From the cell containing the given text, extract its center point as (X, Y) coordinate. 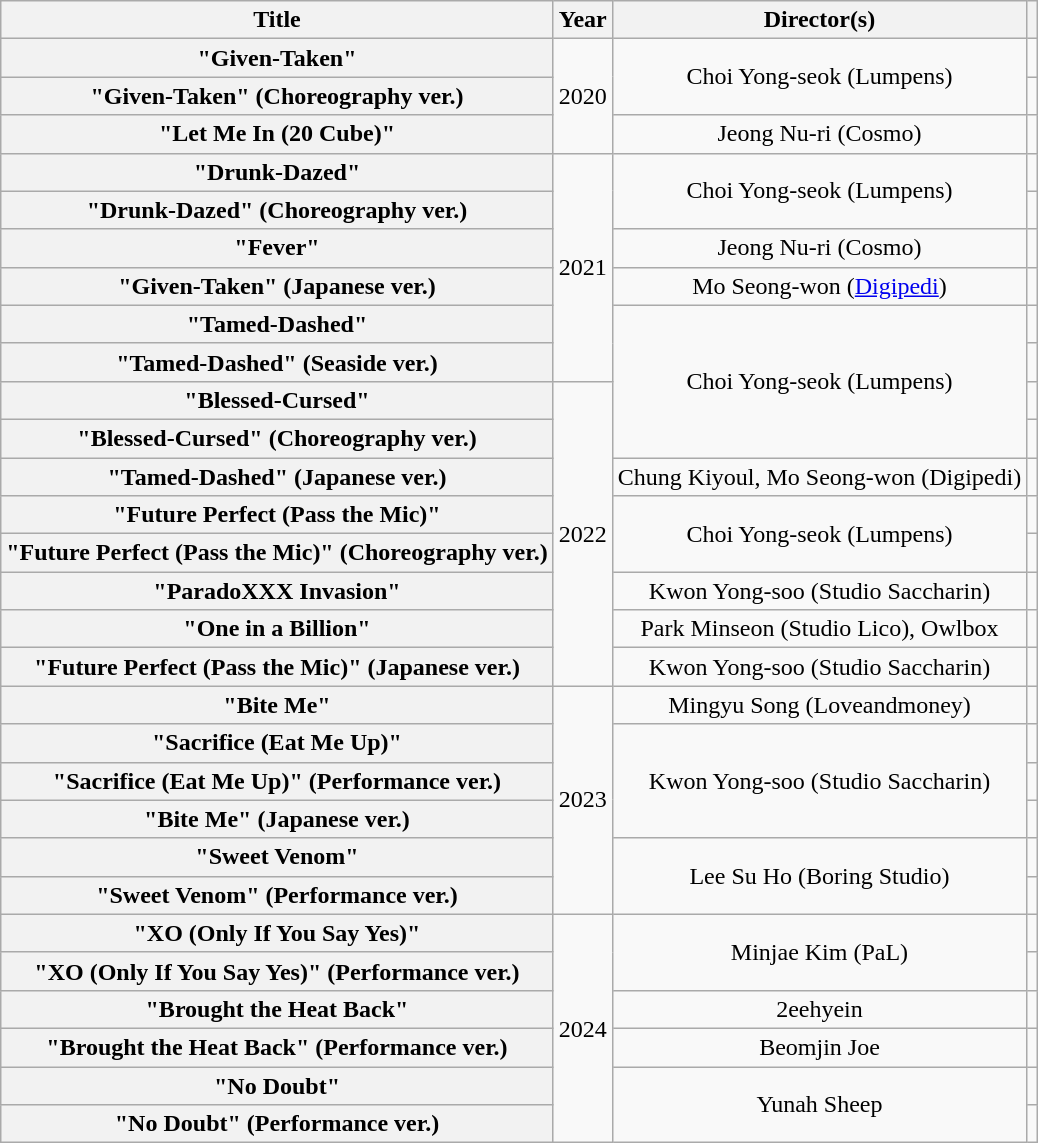
"Drunk-Dazed" (277, 172)
2020 (582, 96)
"Given-Taken" (Japanese ver.) (277, 286)
Year (582, 20)
"XO (Only If You Say Yes)" (Performance ver.) (277, 971)
Director(s) (819, 20)
Yunah Sheep (819, 1104)
"Future Perfect (Pass the Mic)" (Choreography ver.) (277, 553)
"Tamed-Dashed" (277, 324)
Minjae Kim (PaL) (819, 952)
"Blessed-Cursed" (277, 400)
"Sacrifice (Eat Me Up)" (277, 743)
"Future Perfect (Pass the Mic)" (Japanese ver.) (277, 667)
"One in a Billion" (277, 629)
Mo Seong-won (Digipedi) (819, 286)
Mingyu Song (Loveandmoney) (819, 705)
2eehyein (819, 1009)
"Let Me In (20 Cube)" (277, 134)
"XO (Only If You Say Yes)" (277, 933)
"Brought the Heat Back" (Performance ver.) (277, 1047)
"No Doubt" (Performance ver.) (277, 1124)
"Bite Me" (Japanese ver.) (277, 819)
"Future Perfect (Pass the Mic)" (277, 515)
Chung Kiyoul, Mo Seong-won (Digipedi) (819, 477)
"Drunk-Dazed" (Choreography ver.) (277, 210)
"Brought the Heat Back" (277, 1009)
"ParadoXXX Invasion" (277, 591)
2021 (582, 267)
Beomjin Joe (819, 1047)
"Bite Me" (277, 705)
2024 (582, 1028)
"Fever" (277, 248)
"Given-Taken" (Choreography ver.) (277, 96)
2023 (582, 800)
"Blessed-Cursed" (Choreography ver.) (277, 438)
"Sweet Venom" (277, 857)
"Sacrifice (Eat Me Up)" (Performance ver.) (277, 781)
"No Doubt" (277, 1085)
Title (277, 20)
Lee Su Ho (Boring Studio) (819, 876)
Park Minseon (Studio Lico), Owlbox (819, 629)
"Sweet Venom" (Performance ver.) (277, 895)
"Tamed-Dashed" (Seaside ver.) (277, 362)
2022 (582, 533)
"Given-Taken" (277, 58)
"Tamed-Dashed" (Japanese ver.) (277, 477)
